Pinpoint the cell where the given text exists, returning its (x, y) midpoint coordinate. 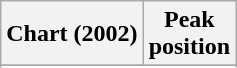
Peakposition (189, 34)
Chart (2002) (72, 34)
